From the cell containing the given text, extract its center point as (X, Y) coordinate. 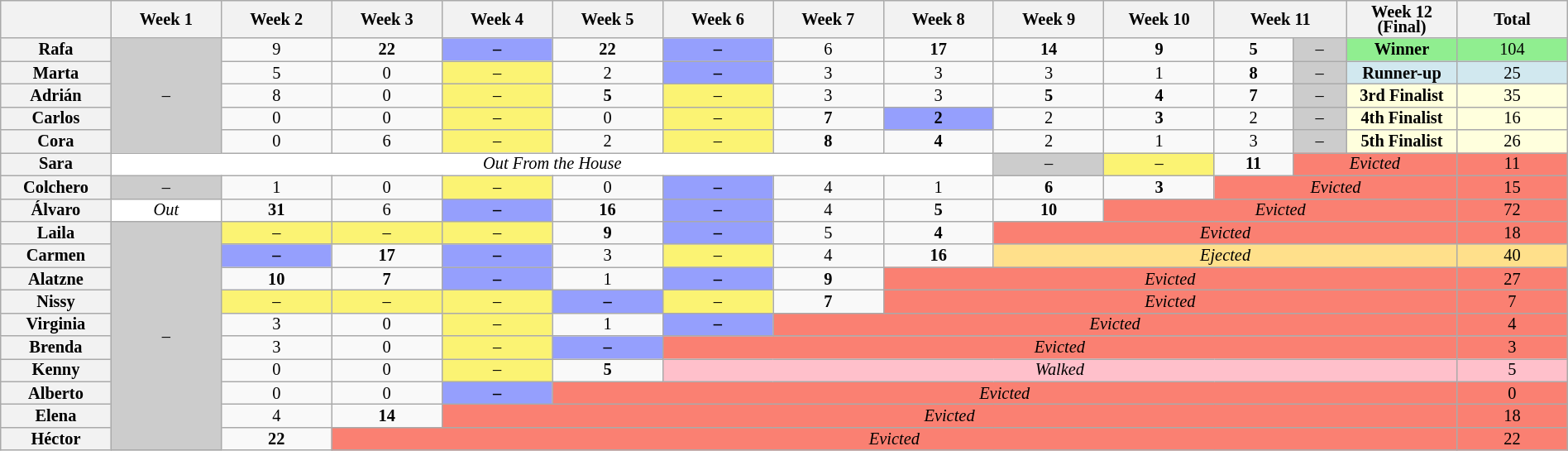
Elena (56, 415)
Brenda (56, 348)
Colchero (56, 187)
Week 1 (165, 19)
Nissy (56, 301)
Week 7 (829, 19)
Marta (56, 73)
Virginia (56, 324)
Adrián (56, 95)
4th Finalist (1401, 118)
Week 8 (938, 19)
31 (276, 210)
Laila (56, 233)
Week 2 (276, 19)
15 (1513, 187)
3rd Finalist (1401, 95)
Week 11 (1280, 19)
Week 6 (718, 19)
Rafa (56, 50)
25 (1513, 73)
Héctor (56, 439)
72 (1513, 210)
Sara (56, 164)
Cora (56, 142)
Álvaro (56, 210)
Alatzne (56, 279)
40 (1513, 256)
27 (1513, 279)
Kenny (56, 370)
104 (1513, 50)
Week 4 (496, 19)
Alberto (56, 393)
35 (1513, 95)
Week 9 (1049, 19)
Runner-up (1401, 73)
26 (1513, 142)
Week 10 (1159, 19)
5th Finalist (1401, 142)
Winner (1401, 50)
Out From the House (552, 164)
Carmen (56, 256)
Ejected (1225, 256)
Week 3 (387, 19)
Week 5 (607, 19)
Out (165, 210)
Week 12 (Final) (1401, 19)
Carlos (56, 118)
Total (1513, 19)
Walked (1059, 370)
